Detect which cell encompasses the target text, then output its (X, Y) center coordinate. 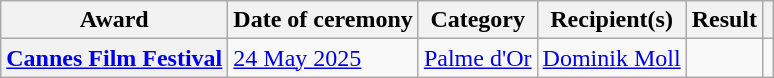
Category (478, 20)
Cannes Film Festival (114, 58)
Date of ceremony (324, 20)
Dominik Moll (612, 58)
Recipient(s) (612, 20)
Palme d'Or (478, 58)
Award (114, 20)
24 May 2025 (324, 58)
Result (724, 20)
